Identify which cell holds the provided text, then report its (x, y) central coordinate. 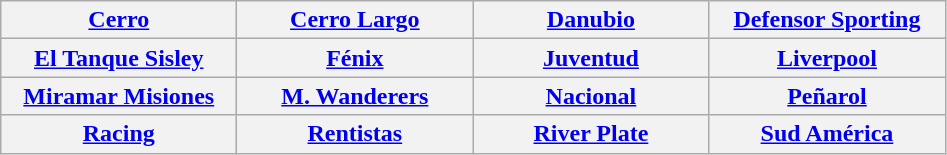
Defensor Sporting (827, 20)
Liverpool (827, 58)
El Tanque Sisley (119, 58)
Nacional (591, 96)
Cerro (119, 20)
Cerro Largo (355, 20)
River Plate (591, 134)
Racing (119, 134)
Danubio (591, 20)
Peñarol (827, 96)
Fénix (355, 58)
Miramar Misiones (119, 96)
Sud América (827, 134)
Rentistas (355, 134)
M. Wanderers (355, 96)
Juventud (591, 58)
